Capture the cell that displays the provided text and extract its (x, y) central coordinate. 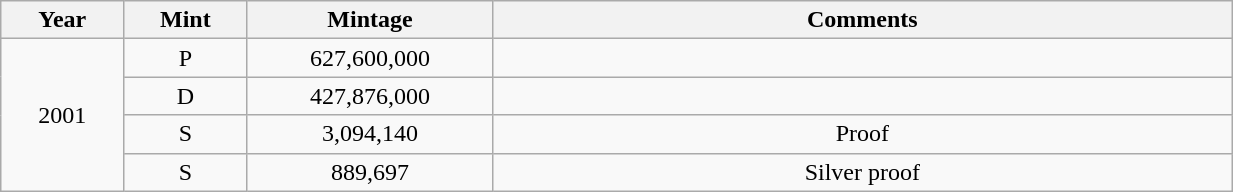
Proof (862, 134)
3,094,140 (370, 134)
D (186, 96)
427,876,000 (370, 96)
2001 (62, 115)
Mint (186, 20)
Mintage (370, 20)
P (186, 58)
889,697 (370, 172)
627,600,000 (370, 58)
Year (62, 20)
Silver proof (862, 172)
Comments (862, 20)
